Search for the cell housing the specified text and yield its [x, y] center coordinate. 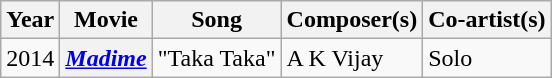
Song [216, 20]
A K Vijay [352, 58]
2014 [30, 58]
"Taka Taka" [216, 58]
Solo [487, 58]
Co-artist(s) [487, 20]
Composer(s) [352, 20]
Movie [106, 20]
Year [30, 20]
Madime [106, 58]
